Pinpoint the cell where the given text exists, returning its [X, Y] midpoint coordinate. 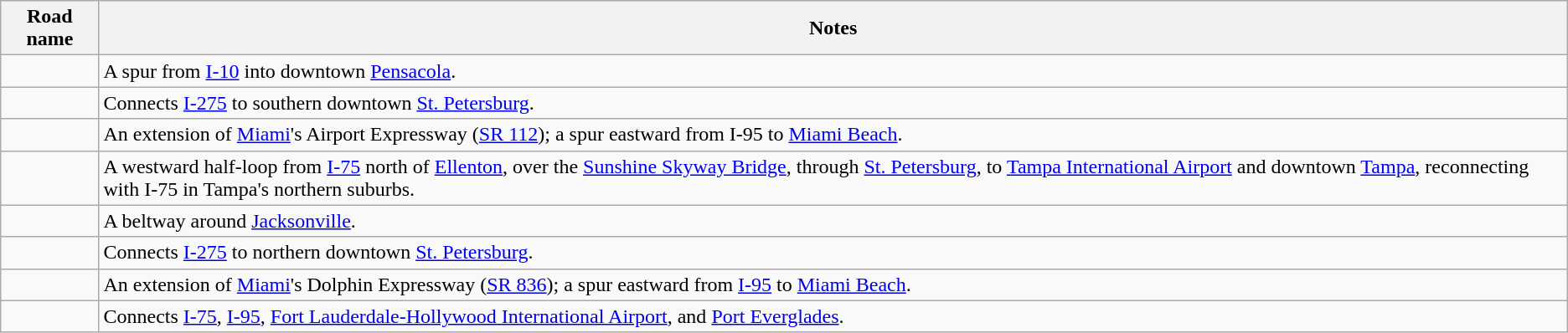
A beltway around Jacksonville. [833, 221]
Connects I-275 to northern downtown St. Petersburg. [833, 253]
Connects I-275 to southern downtown St. Petersburg. [833, 103]
An extension of Miami's Airport Expressway (SR 112); a spur eastward from I-95 to Miami Beach. [833, 135]
Road name [50, 28]
An extension of Miami's Dolphin Expressway (SR 836); a spur eastward from I-95 to Miami Beach. [833, 284]
A spur from I-10 into downtown Pensacola. [833, 71]
Connects I-75, I-95, Fort Lauderdale-Hollywood International Airport, and Port Everglades. [833, 316]
Notes [833, 28]
